Locate the cell with the specified text and output its (X, Y) center coordinate. 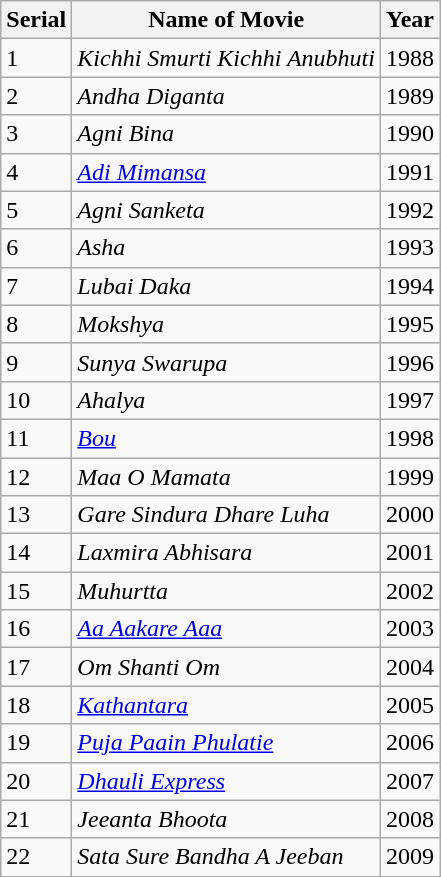
2007 (410, 781)
Gare Sindura Dhare Luha (226, 515)
Sunya Swarupa (226, 362)
Agni Bina (226, 134)
14 (36, 553)
15 (36, 591)
10 (36, 400)
9 (36, 362)
13 (36, 515)
Puja Paain Phulatie (226, 743)
22 (36, 857)
2005 (410, 705)
2003 (410, 629)
1993 (410, 248)
Bou (226, 438)
Kathantara (226, 705)
1989 (410, 96)
Aa Aakare Aaa (226, 629)
2006 (410, 743)
Year (410, 20)
Agni Sanketa (226, 210)
1999 (410, 477)
1997 (410, 400)
8 (36, 324)
2002 (410, 591)
1992 (410, 210)
1994 (410, 286)
Lubai Daka (226, 286)
7 (36, 286)
1990 (410, 134)
1 (36, 58)
6 (36, 248)
Laxmira Abhisara (226, 553)
Om Shanti Om (226, 667)
2000 (410, 515)
2004 (410, 667)
Sata Sure Bandha A Jeeban (226, 857)
2001 (410, 553)
1995 (410, 324)
1996 (410, 362)
Asha (226, 248)
Andha Diganta (226, 96)
17 (36, 667)
21 (36, 819)
11 (36, 438)
18 (36, 705)
Dhauli Express (226, 781)
Mokshya (226, 324)
Jeeanta Bhoota (226, 819)
12 (36, 477)
Maa O Mamata (226, 477)
1991 (410, 172)
4 (36, 172)
16 (36, 629)
1988 (410, 58)
1998 (410, 438)
Kichhi Smurti Kichhi Anubhuti (226, 58)
20 (36, 781)
2 (36, 96)
Serial (36, 20)
5 (36, 210)
Muhurtta (226, 591)
2009 (410, 857)
3 (36, 134)
19 (36, 743)
Adi Mimansa (226, 172)
Name of Movie (226, 20)
2008 (410, 819)
Ahalya (226, 400)
